Find where the given text appears and provide that cell's center as [X, Y] coordinate. 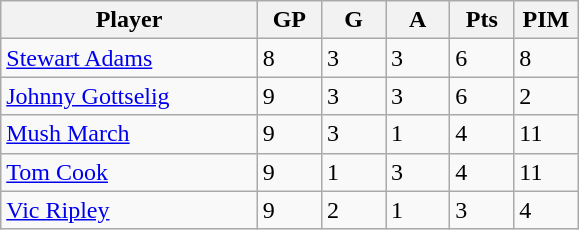
Mush March [130, 134]
GP [289, 20]
A [418, 20]
Pts [482, 20]
Player [130, 20]
Johnny Gottselig [130, 96]
Vic Ripley [130, 210]
Stewart Adams [130, 58]
G [353, 20]
Tom Cook [130, 172]
PIM [546, 20]
